Scan for the cell matching the given text and deliver its (x, y) coordinate at center. 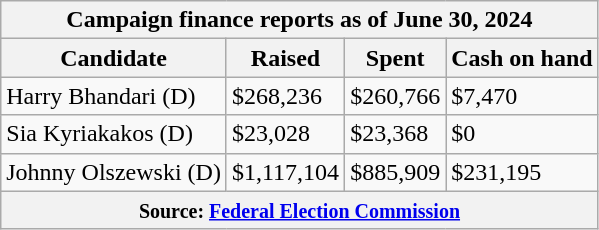
Cash on hand (522, 58)
Raised (285, 58)
$23,028 (285, 134)
$231,195 (522, 172)
$268,236 (285, 96)
Campaign finance reports as of June 30, 2024 (300, 20)
$260,766 (396, 96)
Sia Kyriakakos (D) (114, 134)
Harry Bhandari (D) (114, 96)
$0 (522, 134)
Spent (396, 58)
Johnny Olszewski (D) (114, 172)
Candidate (114, 58)
$23,368 (396, 134)
$1,117,104 (285, 172)
$7,470 (522, 96)
$885,909 (396, 172)
Source: Federal Election Commission (300, 210)
